Identify which cell holds the provided text, then report its (x, y) central coordinate. 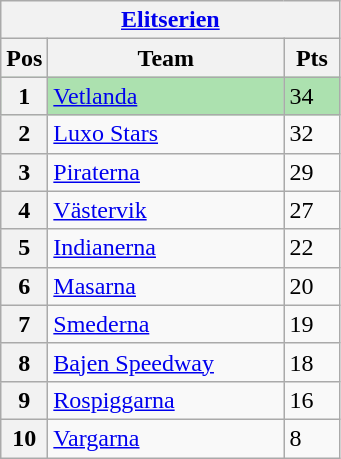
27 (312, 210)
18 (312, 362)
10 (24, 438)
Luxo Stars (166, 134)
Piraterna (166, 172)
20 (312, 286)
6 (24, 286)
2 (24, 134)
1 (24, 96)
5 (24, 248)
Vargarna (166, 438)
7 (24, 324)
Västervik (166, 210)
Indianerna (166, 248)
Pts (312, 58)
Team (166, 58)
34 (312, 96)
Elitserien (170, 20)
Rospiggarna (166, 400)
Smederna (166, 324)
32 (312, 134)
Bajen Speedway (166, 362)
Masarna (166, 286)
16 (312, 400)
3 (24, 172)
19 (312, 324)
4 (24, 210)
29 (312, 172)
Vetlanda (166, 96)
9 (24, 400)
Pos (24, 58)
22 (312, 248)
